Pinpoint the cell where the given text exists, returning its [x, y] midpoint coordinate. 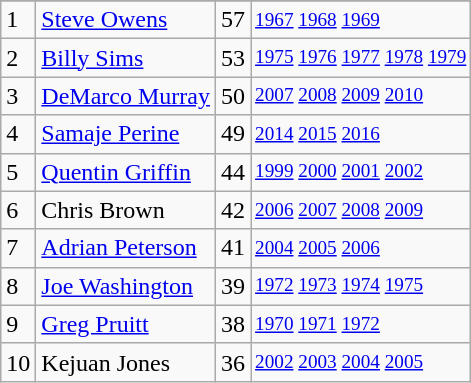
1967 1968 1969 [361, 20]
2002 2003 2004 2005 [361, 362]
Steve Owens [126, 20]
2006 2007 2008 2009 [361, 210]
57 [232, 20]
42 [232, 210]
50 [232, 96]
1 [18, 20]
10 [18, 362]
4 [18, 134]
Joe Washington [126, 286]
1975 1976 1977 1978 1979 [361, 58]
39 [232, 286]
7 [18, 248]
5 [18, 172]
1999 2000 2001 2002 [361, 172]
Billy Sims [126, 58]
Quentin Griffin [126, 172]
2004 2005 2006 [361, 248]
36 [232, 362]
DeMarco Murray [126, 96]
Chris Brown [126, 210]
49 [232, 134]
2014 2015 2016 [361, 134]
1970 1971 1972 [361, 324]
2007 2008 2009 2010 [361, 96]
9 [18, 324]
Kejuan Jones [126, 362]
53 [232, 58]
3 [18, 96]
Adrian Peterson [126, 248]
Samaje Perine [126, 134]
1972 1973 1974 1975 [361, 286]
8 [18, 286]
44 [232, 172]
Greg Pruitt [126, 324]
38 [232, 324]
41 [232, 248]
2 [18, 58]
6 [18, 210]
